Find where the given text appears and provide that cell's center as (X, Y) coordinate. 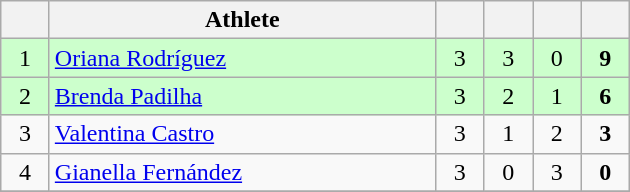
4 (26, 172)
6 (606, 96)
9 (606, 58)
Oriana Rodríguez (242, 58)
Gianella Fernández (242, 172)
Brenda Padilha (242, 96)
Athlete (242, 20)
Valentina Castro (242, 134)
